Locate the cell with the specified text and output its [x, y] center coordinate. 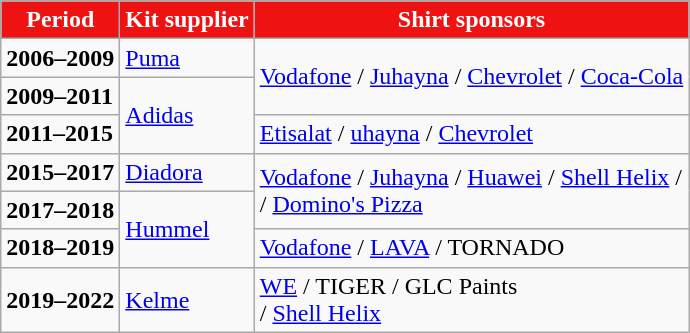
Hummel [187, 229]
Puma [187, 58]
2011–2015 [60, 134]
2018–2019 [60, 248]
2006–2009 [60, 58]
Etisalat / uhayna / Chevrolet [472, 134]
Shirt sponsors [472, 20]
WE / TIGER / GLC Paints/ Shell Helix [472, 300]
Vodafone / LAVA / TORNADO [472, 248]
2009–2011 [60, 96]
2019–2022 [60, 300]
Diadora [187, 172]
Vodafone / Juhayna / Chevrolet / Coca-Cola [472, 77]
Vodafone / Juhayna / Huawei / Shell Helix / / Domino's Pizza [472, 191]
2017–2018 [60, 210]
Period [60, 20]
Adidas [187, 115]
Kit supplier [187, 20]
2015–2017 [60, 172]
Kelme [187, 300]
